Extract the [X, Y] coordinate from the center of the cell holding the provided text.  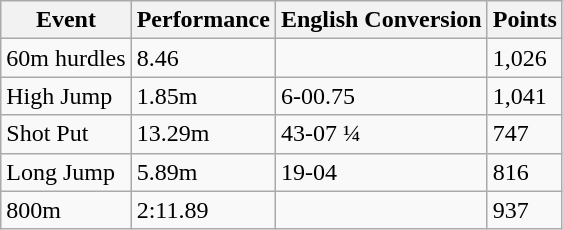
937 [524, 210]
8.46 [203, 58]
Performance [203, 20]
5.89m [203, 172]
800m [66, 210]
English Conversion [381, 20]
Event [66, 20]
6-00.75 [381, 96]
Points [524, 20]
13.29m [203, 134]
Shot Put [66, 134]
1.85m [203, 96]
1,041 [524, 96]
43-07 ¼ [381, 134]
High Jump [66, 96]
60m hurdles [66, 58]
2:11.89 [203, 210]
1,026 [524, 58]
Long Jump [66, 172]
19-04 [381, 172]
747 [524, 134]
816 [524, 172]
